Find where the given text appears and provide that cell's center as [X, Y] coordinate. 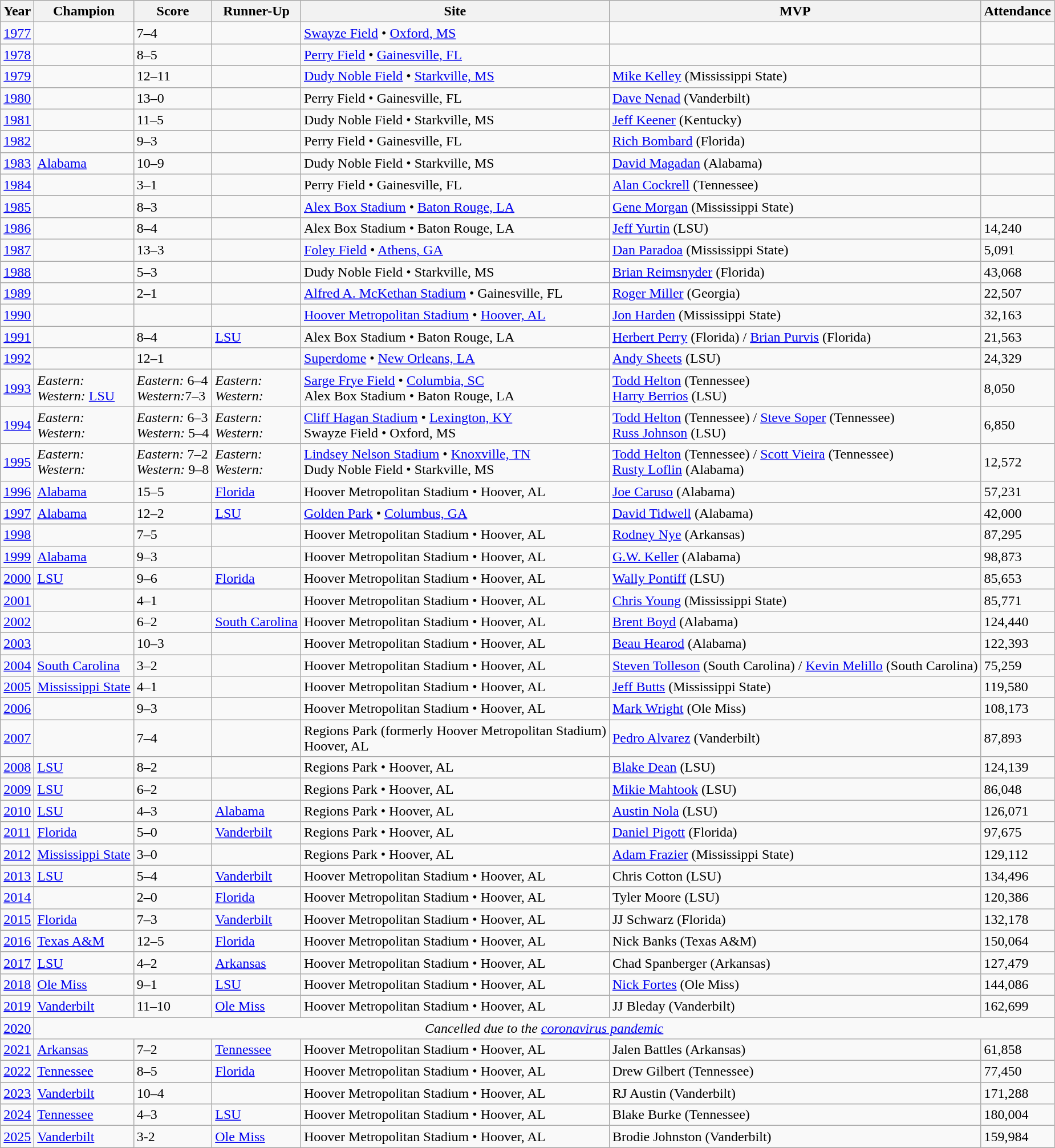
1980 [17, 98]
2007 [17, 738]
14,240 [1017, 228]
134,496 [1017, 876]
98,873 [1017, 557]
Superdome • New Orleans, LA [455, 359]
108,173 [1017, 709]
Herbert Perry (Florida) / Brian Purvis (Florida) [795, 337]
Chad Spanberger (Arkansas) [795, 963]
13–3 [173, 250]
Texas A&M [84, 941]
Site [455, 11]
2025 [17, 1137]
2023 [17, 1093]
Cliff Hagan Stadium • Lexington, KYSwayze Field • Oxford, MS [455, 425]
3–1 [173, 185]
2006 [17, 709]
Jeff Keener (Kentucky) [795, 120]
David Magadan (Alabama) [795, 163]
2022 [17, 1072]
Andy Sheets (LSU) [795, 359]
144,086 [1017, 984]
1998 [17, 535]
2–0 [173, 898]
1999 [17, 557]
2010 [17, 811]
RJ Austin (Vanderbilt) [795, 1093]
1983 [17, 163]
Mike Kelley (Mississippi State) [795, 76]
171,288 [1017, 1093]
Joe Caruso (Alabama) [795, 492]
Blake Dean (LSU) [795, 768]
David Tidwell (Alabama) [795, 513]
Eastern: 7–2Western: 9–8 [173, 462]
8–3 [173, 206]
Alan Cockrell (Tennessee) [795, 185]
Nick Fortes (Ole Miss) [795, 984]
2017 [17, 963]
Eastern: 6–4Western:7–3 [173, 388]
13–0 [173, 98]
85,653 [1017, 578]
2019 [17, 1006]
5–0 [173, 833]
2008 [17, 768]
7–5 [173, 535]
2014 [17, 898]
Mikie Mahtook (LSU) [795, 789]
3-2 [173, 1137]
JJ Bleday (Vanderbilt) [795, 1006]
Tyler Moore (LSU) [795, 898]
Alfred A. McKethan Stadium • Gainesville, FL [455, 294]
7–2 [173, 1050]
126,071 [1017, 811]
Dan Paradoa (Mississippi State) [795, 250]
42,000 [1017, 513]
Steven Tolleson (South Carolina) / Kevin Melillo (South Carolina) [795, 666]
1989 [17, 294]
2003 [17, 643]
2011 [17, 833]
1986 [17, 228]
5,091 [1017, 250]
Brodie Johnston (Vanderbilt) [795, 1137]
Eastern: 6–3Western: 5–4 [173, 425]
127,479 [1017, 963]
3–0 [173, 854]
Mark Wright (Ole Miss) [795, 709]
8–2 [173, 768]
15–5 [173, 492]
Lindsey Nelson Stadium • Knoxville, TNDudy Noble Field • Starkville, MS [455, 462]
122,393 [1017, 643]
11–5 [173, 120]
5–4 [173, 876]
87,295 [1017, 535]
Todd Helton (Tennessee) / Steve Soper (Tennessee)Russ Johnson (LSU) [795, 425]
JJ Schwarz (Florida) [795, 919]
1982 [17, 141]
Chris Young (Mississippi State) [795, 600]
Eastern: Western: LSU [84, 388]
1993 [17, 388]
2002 [17, 622]
5–3 [173, 272]
Cancelled due to the coronavirus pandemic [544, 1028]
Attendance [1017, 11]
Dave Nenad (Vanderbilt) [795, 98]
97,675 [1017, 833]
Champion [84, 11]
2016 [17, 941]
Jeff Butts (Mississippi State) [795, 687]
Roger Miller (Georgia) [795, 294]
MVP [795, 11]
132,178 [1017, 919]
77,450 [1017, 1072]
159,984 [1017, 1137]
1985 [17, 206]
24,329 [1017, 359]
1981 [17, 120]
2005 [17, 687]
1994 [17, 425]
2020 [17, 1028]
Todd Helton (Tennessee) / Scott Vieira (Tennessee)Rusty Loflin (Alabama) [795, 462]
Rodney Nye (Arkansas) [795, 535]
2013 [17, 876]
Beau Hearod (Alabama) [795, 643]
1997 [17, 513]
3–2 [173, 666]
12,572 [1017, 462]
150,064 [1017, 941]
10–4 [173, 1093]
10–9 [173, 163]
12–1 [173, 359]
Score [173, 11]
6,850 [1017, 425]
Regions Park (formerly Hoover Metropolitan Stadium)Hoover, AL [455, 738]
1996 [17, 492]
Nick Banks (Texas A&M) [795, 941]
120,386 [1017, 898]
2000 [17, 578]
32,163 [1017, 315]
Daniel Pigott (Florida) [795, 833]
1988 [17, 272]
1991 [17, 337]
8,050 [1017, 388]
75,259 [1017, 666]
Chris Cotton (LSU) [795, 876]
G.W. Keller (Alabama) [795, 557]
Swayze Field • Oxford, MS [455, 33]
1984 [17, 185]
2004 [17, 666]
9–1 [173, 984]
11–10 [173, 1006]
1979 [17, 76]
57,231 [1017, 492]
Blake Burke (Tennessee) [795, 1115]
85,771 [1017, 600]
2021 [17, 1050]
9–6 [173, 578]
1995 [17, 462]
Jon Harden (Mississippi State) [795, 315]
2–1 [173, 294]
22,507 [1017, 294]
Todd Helton (Tennessee)Harry Berrios (LSU) [795, 388]
Runner-Up [257, 11]
129,112 [1017, 854]
12–5 [173, 941]
180,004 [1017, 1115]
Rich Bombard (Florida) [795, 141]
1987 [17, 250]
2012 [17, 854]
7–3 [173, 919]
21,563 [1017, 337]
Year [17, 11]
119,580 [1017, 687]
Brian Reimsnyder (Florida) [795, 272]
124,139 [1017, 768]
124,440 [1017, 622]
Gene Morgan (Mississippi State) [795, 206]
2024 [17, 1115]
1977 [17, 33]
Jeff Yurtin (LSU) [795, 228]
162,699 [1017, 1006]
2018 [17, 984]
43,068 [1017, 272]
12–11 [173, 76]
Golden Park • Columbus, GA [455, 513]
2009 [17, 789]
Austin Nola (LSU) [795, 811]
Brent Boyd (Alabama) [795, 622]
2001 [17, 600]
10–3 [173, 643]
Drew Gilbert (Tennessee) [795, 1072]
87,893 [1017, 738]
1978 [17, 55]
61,858 [1017, 1050]
86,048 [1017, 789]
4–2 [173, 963]
1990 [17, 315]
Sarge Frye Field • Columbia, SCAlex Box Stadium • Baton Rouge, LA [455, 388]
Adam Frazier (Mississippi State) [795, 854]
Pedro Alvarez (Vanderbilt) [795, 738]
Wally Pontiff (LSU) [795, 578]
2015 [17, 919]
12–2 [173, 513]
Foley Field • Athens, GA [455, 250]
1992 [17, 359]
Jalen Battles (Arkansas) [795, 1050]
